Detect which cell encompasses the target text, then output its [x, y] center coordinate. 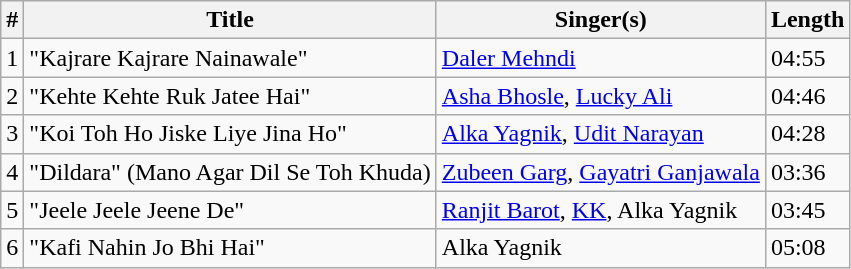
"Kafi Nahin Jo Bhi Hai" [230, 248]
Ranjit Barot, KK, Alka Yagnik [600, 210]
Length [807, 20]
"Koi Toh Ho Jiske Liye Jina Ho" [230, 134]
Singer(s) [600, 20]
2 [12, 96]
Alka Yagnik [600, 248]
Title [230, 20]
04:28 [807, 134]
Asha Bhosle, Lucky Ali [600, 96]
04:55 [807, 58]
4 [12, 172]
5 [12, 210]
"Jeele Jeele Jeene De" [230, 210]
"Dildara" (Mano Agar Dil Se Toh Khuda) [230, 172]
# [12, 20]
1 [12, 58]
Daler Mehndi [600, 58]
"Kehte Kehte Ruk Jatee Hai" [230, 96]
Alka Yagnik, Udit Narayan [600, 134]
03:45 [807, 210]
3 [12, 134]
"Kajrare Kajrare Nainawale" [230, 58]
05:08 [807, 248]
Zubeen Garg, Gayatri Ganjawala [600, 172]
03:36 [807, 172]
6 [12, 248]
04:46 [807, 96]
